Return (x, y) of the center of cell containing provided text 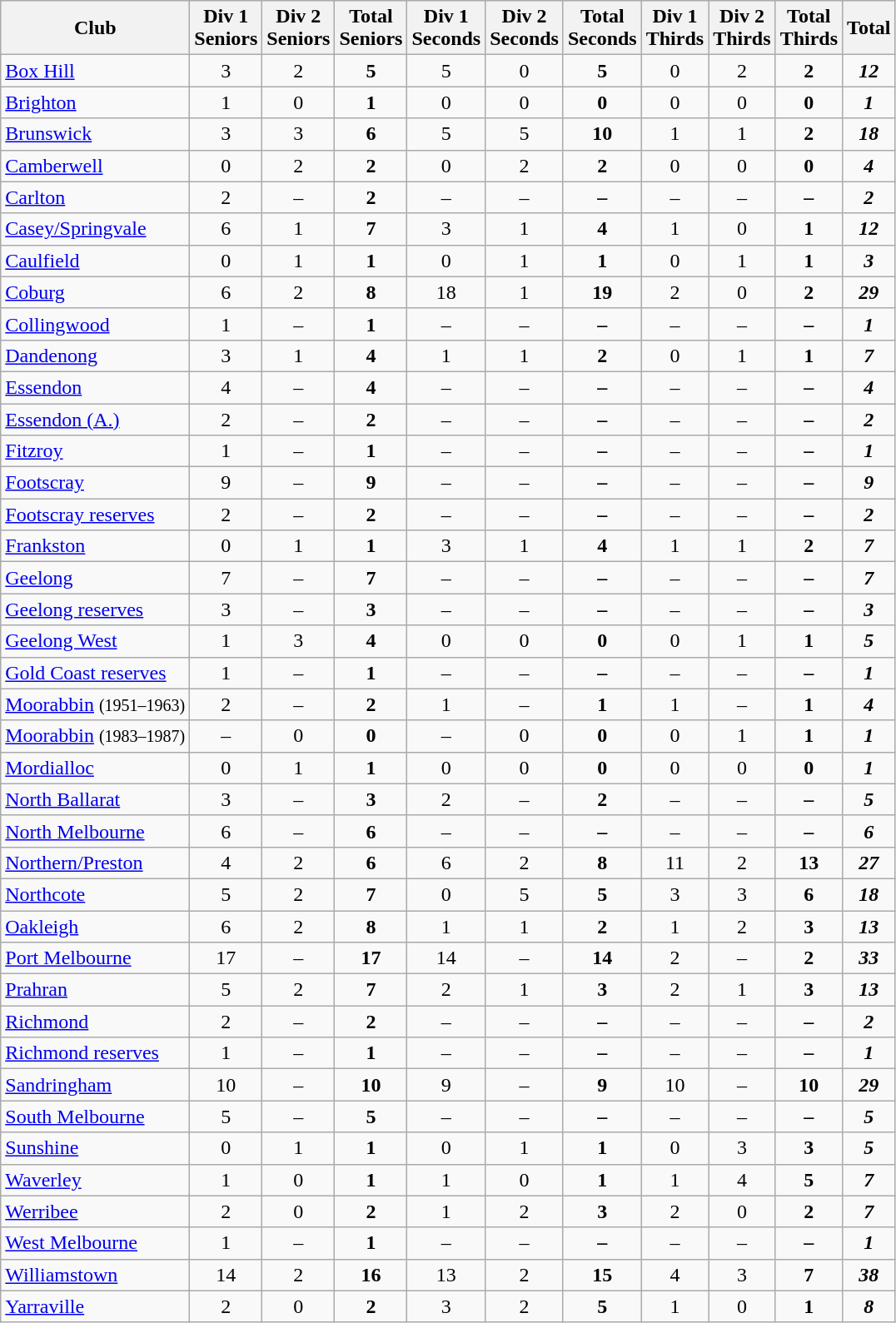
Waverley (95, 1180)
Geelong West (95, 641)
16 (371, 1275)
TotalSeniors (371, 28)
33 (869, 958)
Collingwood (95, 324)
Geelong (95, 578)
TotalSeconds (602, 28)
Footscray reserves (95, 515)
Williamstown (95, 1275)
Oakleigh (95, 927)
Dandenong (95, 356)
Richmond (95, 1022)
Werribee (95, 1211)
Box Hill (95, 71)
Essendon (95, 387)
38 (869, 1275)
Div 2Seniors (298, 28)
Yarraville (95, 1306)
Casey/Springvale (95, 229)
Richmond reserves (95, 1053)
Frankston (95, 546)
Caulfield (95, 261)
South Melbourne (95, 1117)
TotalThirds (809, 28)
Moorabbin (1951–1963) (95, 704)
Moorabbin (1983–1987) (95, 736)
Brighton (95, 102)
Carlton (95, 197)
Div 2Thirds (742, 28)
Northcote (95, 894)
Div 1Seconds (446, 28)
27 (869, 863)
Div 1Seniors (226, 28)
Div 1Thirds (674, 28)
Club (95, 28)
West Melbourne (95, 1243)
Coburg (95, 292)
Total (869, 28)
Port Melbourne (95, 958)
19 (602, 292)
11 (674, 863)
Geelong reserves (95, 609)
North Ballarat (95, 799)
Essendon (A.) (95, 419)
Sandringham (95, 1085)
Sunshine (95, 1148)
Footscray (95, 483)
Prahran (95, 990)
Div 2Seconds (525, 28)
Fitzroy (95, 451)
Gold Coast reserves (95, 673)
15 (602, 1275)
Brunswick (95, 134)
Northern/Preston (95, 863)
North Melbourne (95, 831)
Camberwell (95, 166)
Mordialloc (95, 768)
